Detect which cell encompasses the target text, then output its (x, y) center coordinate. 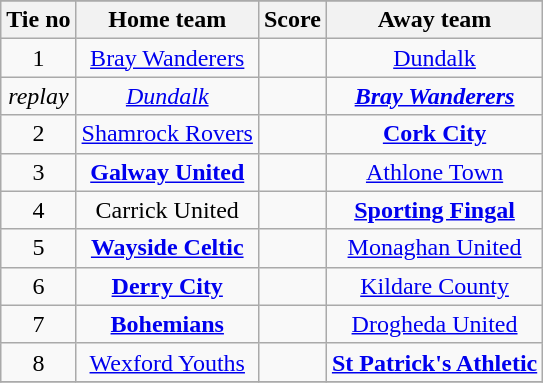
1 (38, 58)
replay (38, 96)
Cork City (434, 134)
Tie no (38, 20)
Galway United (167, 172)
4 (38, 210)
7 (38, 324)
5 (38, 248)
Wexford Youths (167, 362)
Sporting Fingal (434, 210)
Shamrock Rovers (167, 134)
Derry City (167, 286)
8 (38, 362)
Drogheda United (434, 324)
Carrick United (167, 210)
Away team (434, 20)
Bohemians (167, 324)
6 (38, 286)
3 (38, 172)
Athlone Town (434, 172)
2 (38, 134)
Monaghan United (434, 248)
Wayside Celtic (167, 248)
Kildare County (434, 286)
St Patrick's Athletic (434, 362)
Home team (167, 20)
Score (292, 20)
